Pinpoint the cell where the given text exists, returning its (x, y) midpoint coordinate. 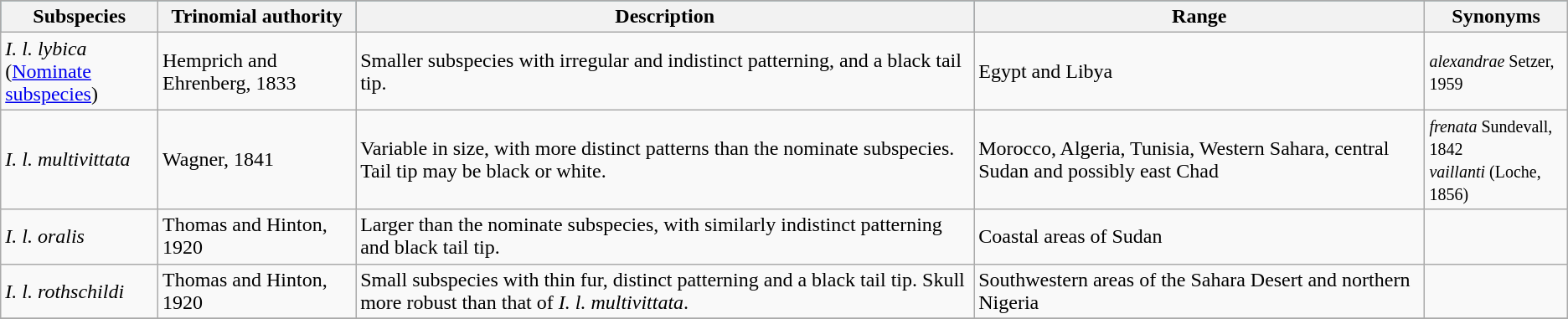
Range (1199, 17)
Southwestern areas of the Sahara Desert and northern Nigeria (1199, 291)
I. l. oralis (80, 236)
Larger than the nominate subspecies, with similarly indistinct patterning and black tail tip. (665, 236)
I. l. lybica(Nominate subspecies) (80, 71)
Wagner, 1841 (257, 159)
Variable in size, with more distinct patterns than the nominate subspecies. Tail tip may be black or white. (665, 159)
Synonyms (1496, 17)
Small subspecies with thin fur, distinct patterning and a black tail tip. Skull more robust than that of I. l. multivittata. (665, 291)
I. l. multivittata (80, 159)
Egypt and Libya (1199, 71)
Hemprich and Ehrenberg, 1833 (257, 71)
Trinomial authority (257, 17)
frenata Sundevall, 1842vaillanti (Loche, 1856) (1496, 159)
Smaller subspecies with irregular and indistinct patterning, and a black tail tip. (665, 71)
Subspecies (80, 17)
Coastal areas of Sudan (1199, 236)
Morocco, Algeria, Tunisia, Western Sahara, central Sudan and possibly east Chad (1199, 159)
I. l. rothschildi (80, 291)
alexandrae Setzer, 1959 (1496, 71)
Description (665, 17)
